Return the (X, Y) coordinate for the center point of the cell that contains the specified text.  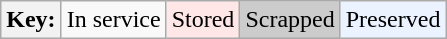
Stored (203, 20)
Preserved (393, 20)
In service (114, 20)
Scrapped (290, 20)
Key: (31, 20)
